Output the (X, Y) coordinate of the center of the cell containing the given text.  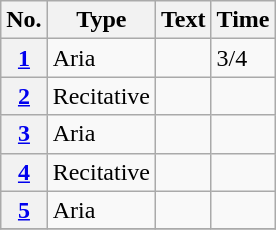
3/4 (243, 58)
Text (184, 20)
4 (24, 172)
Time (243, 20)
3 (24, 134)
5 (24, 210)
2 (24, 96)
1 (24, 58)
No. (24, 20)
Type (101, 20)
